Identify which cell holds the provided text, then report its (X, Y) central coordinate. 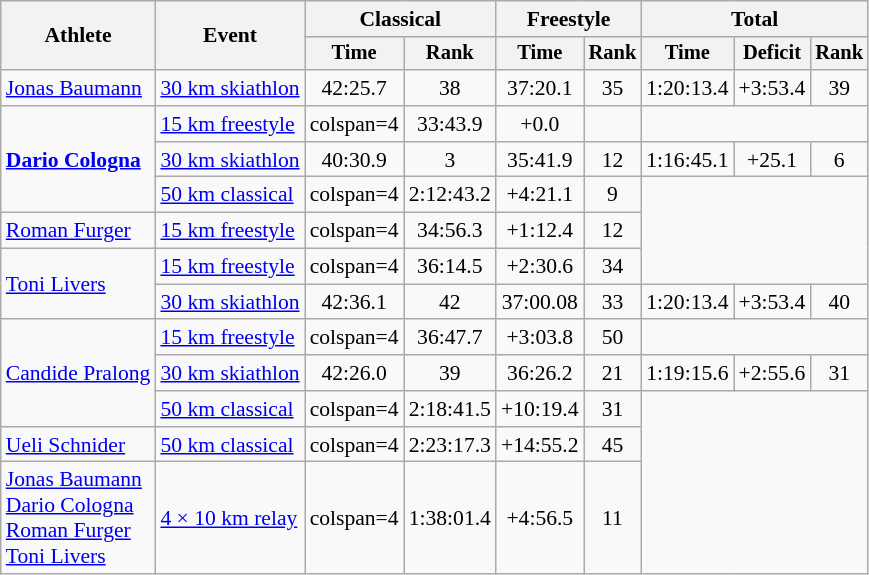
11 (613, 518)
35:41.9 (540, 160)
Classical (400, 19)
6 (839, 160)
1:38:01.4 (450, 518)
1:16:45.1 (687, 160)
40:30.9 (354, 160)
42:26.0 (354, 373)
+0.0 (540, 124)
4 × 10 km relay (230, 518)
+10:19.4 (540, 409)
42:25.7 (354, 88)
38 (450, 88)
Jonas Baumann (78, 88)
Jonas BaumannDario ColognaRoman FurgerToni Livers (78, 518)
34 (613, 267)
37:20.1 (540, 88)
1:19:15.6 (687, 373)
36:47.7 (450, 338)
Candide Pralong (78, 374)
Ueli Schnider (78, 445)
2:12:43.2 (450, 195)
2:18:41.5 (450, 409)
+2:55.6 (772, 373)
36:26.2 (540, 373)
Toni Livers (78, 284)
Freestyle (568, 19)
33 (613, 302)
+4:21.1 (540, 195)
Event (230, 36)
50 (613, 338)
37:00.08 (540, 302)
+1:12.4 (540, 231)
36:14.5 (450, 267)
35 (613, 88)
+25.1 (772, 160)
9 (613, 195)
2:23:17.3 (450, 445)
42:36.1 (354, 302)
42 (450, 302)
Roman Furger (78, 231)
45 (613, 445)
34:56.3 (450, 231)
+2:30.6 (540, 267)
Total (754, 19)
+14:55.2 (540, 445)
+4:56.5 (540, 518)
21 (613, 373)
Dario Cologna (78, 160)
33:43.9 (450, 124)
3 (450, 160)
40 (839, 302)
+3:03.8 (540, 338)
Athlete (78, 36)
Deficit (772, 54)
